Output the [x, y] coordinate of the center of the cell containing the given text.  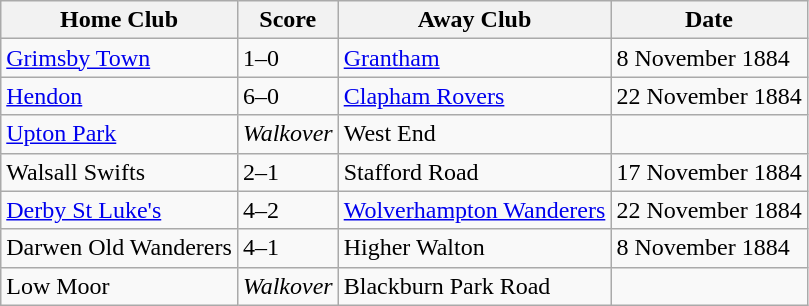
Low Moor [120, 286]
Grimsby Town [120, 58]
Home Club [120, 20]
17 November 1884 [709, 172]
Darwen Old Wanderers [120, 248]
4–2 [288, 210]
Blackburn Park Road [474, 286]
6–0 [288, 96]
Wolverhampton Wanderers [474, 210]
1–0 [288, 58]
2–1 [288, 172]
Away Club [474, 20]
Walsall Swifts [120, 172]
Date [709, 20]
Grantham [474, 58]
Clapham Rovers [474, 96]
Upton Park [120, 134]
Derby St Luke's [120, 210]
4–1 [288, 248]
Hendon [120, 96]
West End [474, 134]
Score [288, 20]
Higher Walton [474, 248]
Stafford Road [474, 172]
